From the cell containing the given text, extract its center point as [x, y] coordinate. 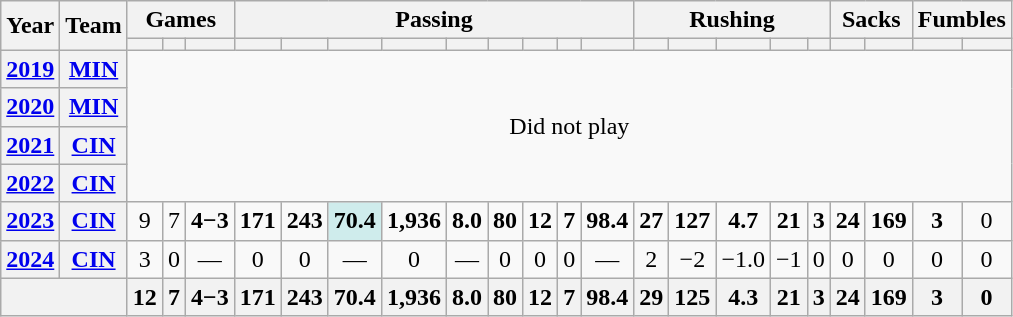
2 [652, 259]
−1 [790, 259]
Sacks [871, 20]
−1.0 [744, 259]
Rushing [732, 20]
2023 [30, 221]
Fumbles [962, 20]
Passing [434, 20]
−2 [692, 259]
125 [692, 297]
4.3 [744, 297]
27 [652, 221]
2024 [30, 259]
Games [180, 20]
4.7 [744, 221]
127 [692, 221]
Year [30, 26]
9 [144, 221]
2019 [30, 69]
29 [652, 297]
Did not play [569, 126]
Team [94, 26]
2022 [30, 183]
2020 [30, 107]
2021 [30, 145]
